Scan for the cell matching the given text and deliver its [x, y] coordinate at center. 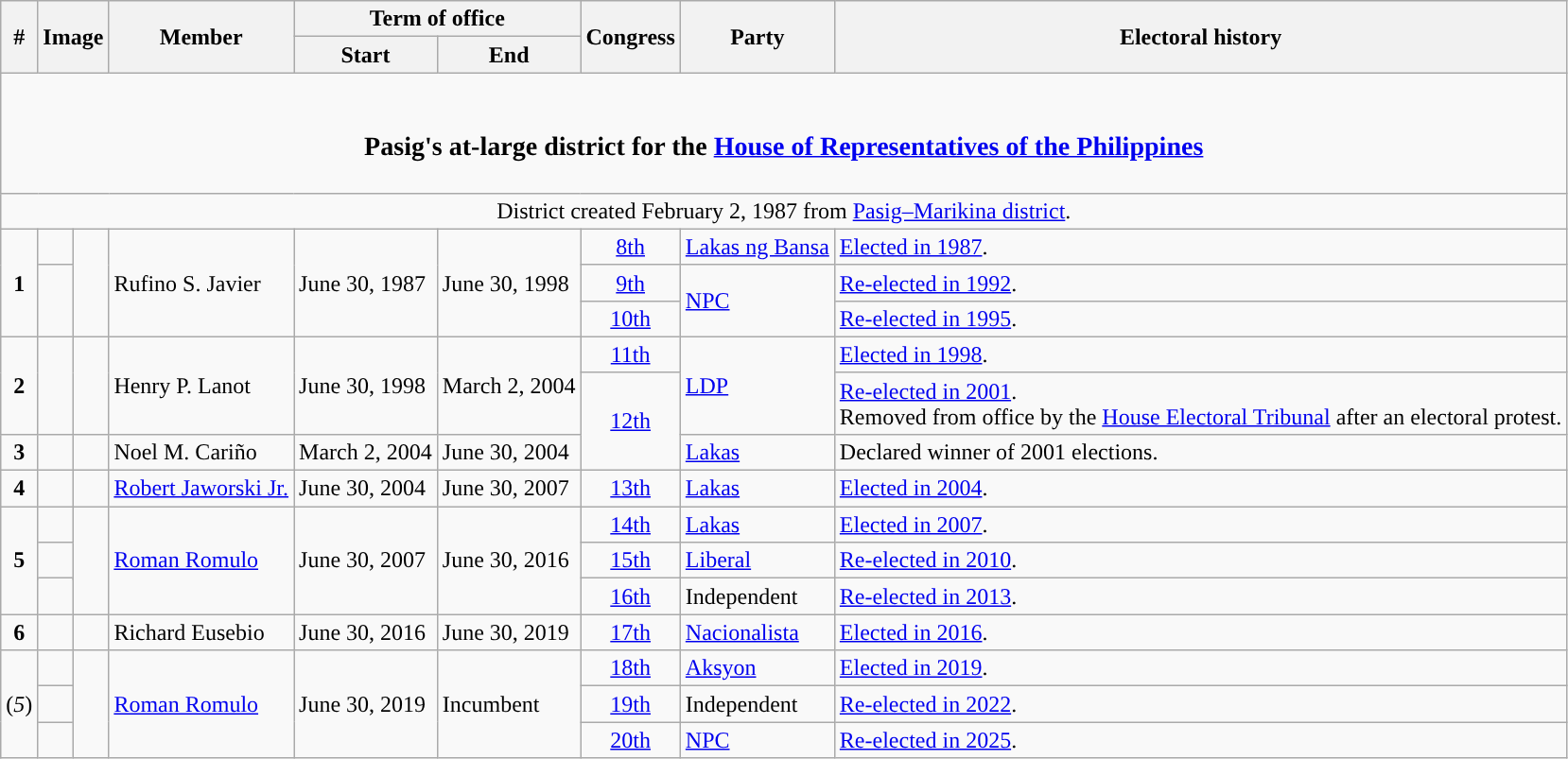
3 [19, 452]
Term of office [437, 19]
10th [630, 319]
Congress [630, 37]
Re-elected in 2025. [1200, 740]
Aksyon [757, 668]
12th [630, 422]
(5) [19, 704]
16th [630, 596]
Robert Jaworski Jr. [201, 489]
18th [630, 668]
Elected in 1998. [1200, 354]
Elected in 2004. [1200, 489]
Elected in 2007. [1200, 525]
# [19, 37]
LDP [757, 386]
Re-elected in 1992. [1200, 283]
Rufino S. Javier [201, 283]
8th [630, 247]
Party [757, 37]
Lakas ng Bansa [757, 247]
Re-elected in 1995. [1200, 319]
11th [630, 354]
Elected in 1987. [1200, 247]
4 [19, 489]
Electoral history [1200, 37]
Re-elected in 2022. [1200, 704]
June 30, 1987 [366, 283]
9th [630, 283]
Member [201, 37]
13th [630, 489]
2 [19, 386]
Start [366, 55]
District created February 2, 1987 from Pasig–Marikina district. [784, 211]
Re-elected in 2013. [1200, 596]
15th [630, 561]
6 [19, 632]
Noel M. Cariño [201, 452]
1 [19, 283]
Elected in 2016. [1200, 632]
Elected in 2019. [1200, 668]
End [509, 55]
14th [630, 525]
Incumbent [509, 704]
Henry P. Lanot [201, 386]
Declared winner of 2001 elections. [1200, 452]
20th [630, 740]
Pasig's at-large district for the House of Representatives of the Philippines [784, 132]
Liberal [757, 561]
Image [74, 37]
Re-elected in 2010. [1200, 561]
Re-elected in 2001.Removed from office by the House Electoral Tribunal after an electoral protest. [1200, 403]
5 [19, 561]
Richard Eusebio [201, 632]
17th [630, 632]
19th [630, 704]
Nacionalista [757, 632]
